Return [x, y] of the center of cell containing provided text 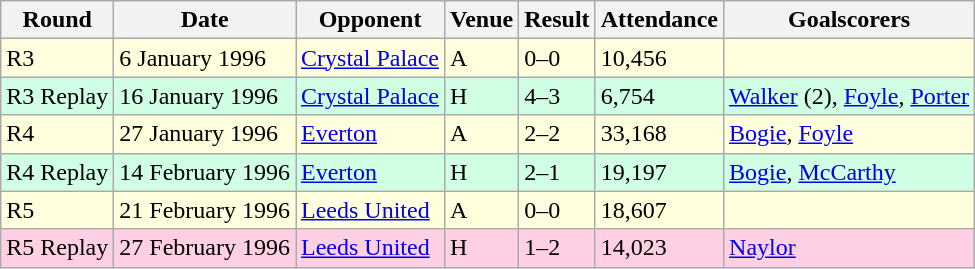
Bogie, McCarthy [850, 172]
6 January 1996 [205, 58]
R4 [58, 134]
27 February 1996 [205, 248]
14,023 [659, 248]
33,168 [659, 134]
R3 [58, 58]
R5 Replay [58, 248]
18,607 [659, 210]
Naylor [850, 248]
4–3 [557, 96]
Result [557, 20]
R3 Replay [58, 96]
Walker (2), Foyle, Porter [850, 96]
1–2 [557, 248]
27 January 1996 [205, 134]
16 January 1996 [205, 96]
6,754 [659, 96]
Bogie, Foyle [850, 134]
Venue [482, 20]
Round [58, 20]
19,197 [659, 172]
Goalscorers [850, 20]
Attendance [659, 20]
Opponent [370, 20]
21 February 1996 [205, 210]
14 February 1996 [205, 172]
2–1 [557, 172]
Date [205, 20]
R5 [58, 210]
10,456 [659, 58]
R4 Replay [58, 172]
2–2 [557, 134]
